Output the [x, y] coordinate of the center of the cell containing the given text.  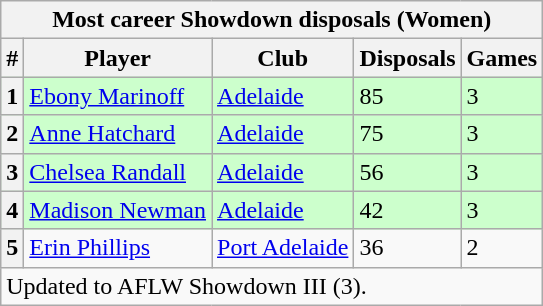
85 [408, 96]
Port Adelaide [283, 248]
Erin Phillips [118, 248]
36 [408, 248]
5 [12, 248]
Games [502, 58]
Player [118, 58]
Club [283, 58]
4 [12, 210]
Chelsea Randall [118, 172]
Madison Newman [118, 210]
Ebony Marinoff [118, 96]
56 [408, 172]
# [12, 58]
75 [408, 134]
Anne Hatchard [118, 134]
1 [12, 96]
Updated to AFLW Showdown III (3). [272, 286]
Most career Showdown disposals (Women) [272, 20]
Disposals [408, 58]
42 [408, 210]
